Return the (X, Y) coordinate for the center point of the cell that contains the specified text.  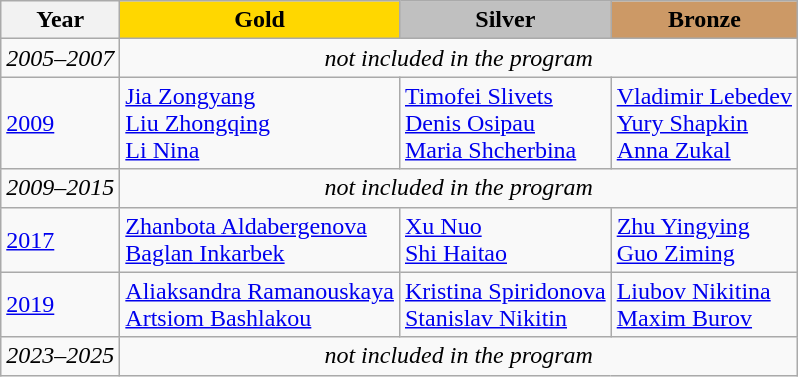
2005–2007 (60, 58)
2019 (60, 304)
Liubov NikitinaMaxim Burov (704, 304)
2009–2015 (60, 188)
Year (60, 20)
Jia ZongyangLiu ZhongqingLi Nina (260, 123)
Gold (260, 20)
Vladimir LebedevYury ShapkinAnna Zukal (704, 123)
2017 (60, 240)
Bronze (704, 20)
Silver (505, 20)
Aliaksandra RamanouskayaArtsiom Bashlakou (260, 304)
2023–2025 (60, 356)
Timofei SlivetsDenis OsipauMaria Shcherbina (505, 123)
Zhanbota AldabergenovaBaglan Inkarbek (260, 240)
2009 (60, 123)
Zhu YingyingGuo Ziming (704, 240)
Kristina SpiridonovaStanislav Nikitin (505, 304)
Xu NuoShi Haitao (505, 240)
